Detect which cell encompasses the target text, then output its [X, Y] center coordinate. 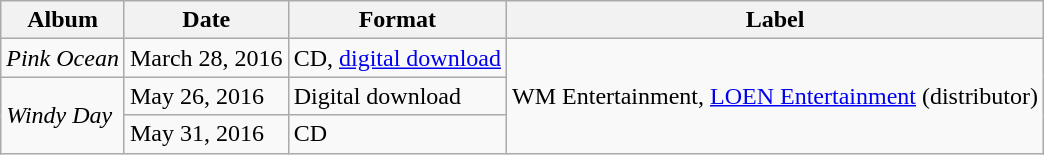
CD [397, 134]
Windy Day [63, 115]
Label [776, 20]
Digital download [397, 96]
May 31, 2016 [206, 134]
Format [397, 20]
May 26, 2016 [206, 96]
Date [206, 20]
CD, digital download [397, 58]
Album [63, 20]
Pink Ocean [63, 58]
WM Entertainment, LOEN Entertainment (distributor) [776, 96]
March 28, 2016 [206, 58]
